Pinpoint the cell where the given text exists, returning its (x, y) midpoint coordinate. 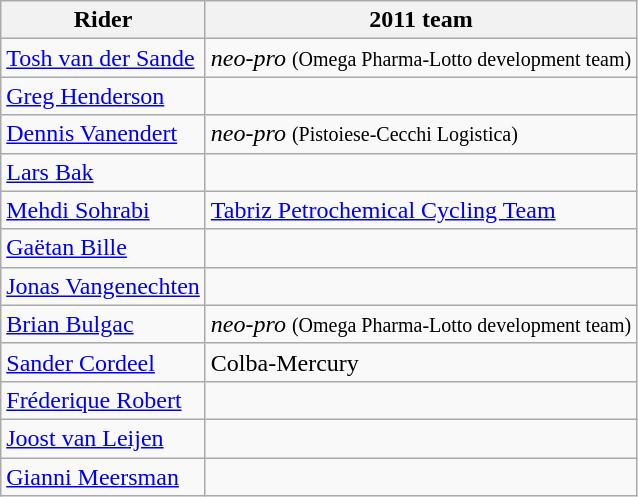
Mehdi Sohrabi (104, 210)
Dennis Vanendert (104, 134)
Greg Henderson (104, 96)
Jonas Vangenechten (104, 286)
Gianni Meersman (104, 477)
Rider (104, 20)
Brian Bulgac (104, 324)
Lars Bak (104, 172)
Tabriz Petrochemical Cycling Team (420, 210)
Colba-Mercury (420, 362)
Joost van Leijen (104, 438)
Tosh van der Sande (104, 58)
neo-pro (Pistoiese-Cecchi Logistica) (420, 134)
Sander Cordeel (104, 362)
2011 team (420, 20)
Gaëtan Bille (104, 248)
Fréderique Robert (104, 400)
